Locate the cell with the specified text and output its (X, Y) center coordinate. 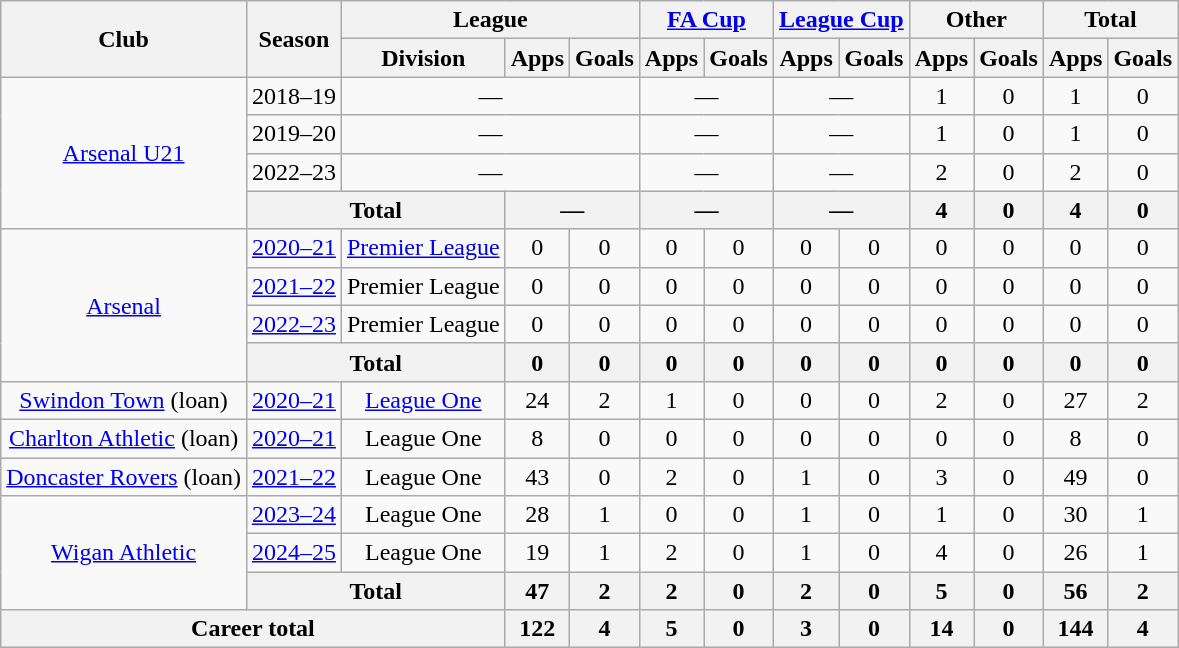
2024–25 (294, 553)
49 (1075, 477)
28 (537, 515)
Season (294, 39)
30 (1075, 515)
2019–20 (294, 134)
2018–19 (294, 96)
Arsenal U21 (124, 153)
Doncaster Rovers (loan) (124, 477)
47 (537, 591)
Wigan Athletic (124, 553)
122 (537, 629)
19 (537, 553)
144 (1075, 629)
43 (537, 477)
24 (537, 400)
Other (976, 20)
27 (1075, 400)
14 (941, 629)
Swindon Town (loan) (124, 400)
Career total (253, 629)
26 (1075, 553)
56 (1075, 591)
2023–24 (294, 515)
Club (124, 39)
Division (423, 58)
FA Cup (706, 20)
Arsenal (124, 305)
Charlton Athletic (loan) (124, 438)
League Cup (841, 20)
League (490, 20)
